Scan for the cell matching the given text and deliver its [X, Y] coordinate at center. 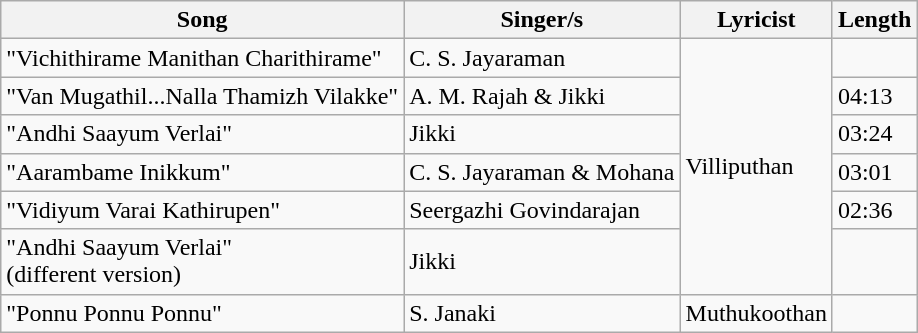
Length [874, 20]
Song [202, 20]
S. Janaki [542, 313]
"Van Mugathil...Nalla Thamizh Vilakke" [202, 96]
Lyricist [756, 20]
"Aarambame Inikkum" [202, 172]
"Vidiyum Varai Kathirupen" [202, 210]
Singer/s [542, 20]
04:13 [874, 96]
Muthukoothan [756, 313]
"Andhi Saayum Verlai" [202, 134]
02:36 [874, 210]
C. S. Jayaraman & Mohana [542, 172]
"Andhi Saayum Verlai"(different version) [202, 262]
03:01 [874, 172]
A. M. Rajah & Jikki [542, 96]
"Vichithirame Manithan Charithirame" [202, 58]
Villiputhan [756, 166]
Seergazhi Govindarajan [542, 210]
C. S. Jayaraman [542, 58]
"Ponnu Ponnu Ponnu" [202, 313]
03:24 [874, 134]
